Capture the cell that displays the provided text and extract its [x, y] central coordinate. 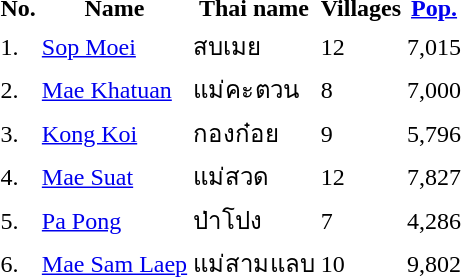
Kong Koi [114, 133]
สบเมย [254, 46]
Sop Moei [114, 46]
แม่คะตวน [254, 90]
9 [360, 133]
ป่าโปง [254, 220]
กองก๋อย [254, 133]
8 [360, 90]
7 [360, 220]
Pa Pong [114, 220]
Mae Khatuan [114, 90]
Mae Suat [114, 176]
แม่สวด [254, 176]
